Search for the cell housing the specified text and yield its [x, y] center coordinate. 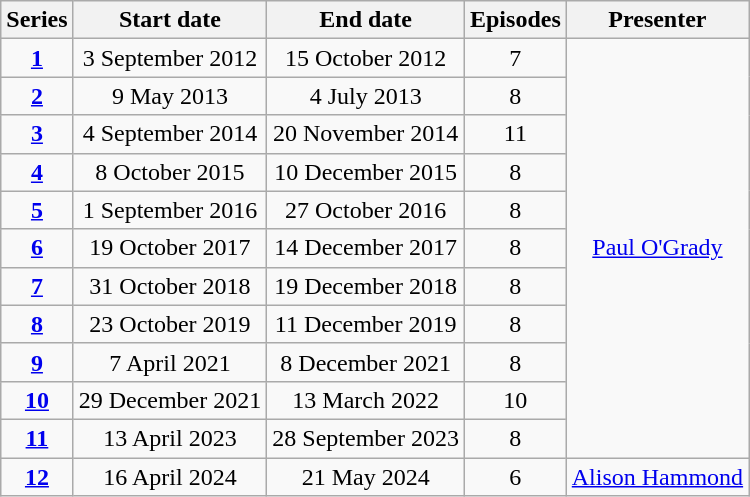
11 December 2019 [366, 324]
19 December 2018 [366, 286]
19 October 2017 [170, 248]
20 November 2014 [366, 134]
4 July 2013 [366, 96]
4 [37, 172]
23 October 2019 [170, 324]
12 [37, 477]
8 December 2021 [366, 362]
7 April 2021 [170, 362]
Series [37, 20]
3 September 2012 [170, 58]
27 October 2016 [366, 210]
2 [37, 96]
10 December 2015 [366, 172]
31 October 2018 [170, 286]
Start date [170, 20]
4 September 2014 [170, 134]
28 September 2023 [366, 438]
15 October 2012 [366, 58]
1 September 2016 [170, 210]
14 December 2017 [366, 248]
3 [37, 134]
29 December 2021 [170, 400]
Episodes [515, 20]
Paul O'Grady [657, 248]
1 [37, 58]
Presenter [657, 20]
21 May 2024 [366, 477]
9 [37, 362]
13 April 2023 [170, 438]
5 [37, 210]
End date [366, 20]
Alison Hammond [657, 477]
13 March 2022 [366, 400]
8 October 2015 [170, 172]
16 April 2024 [170, 477]
9 May 2013 [170, 96]
